Capture the cell that displays the provided text and extract its (x, y) central coordinate. 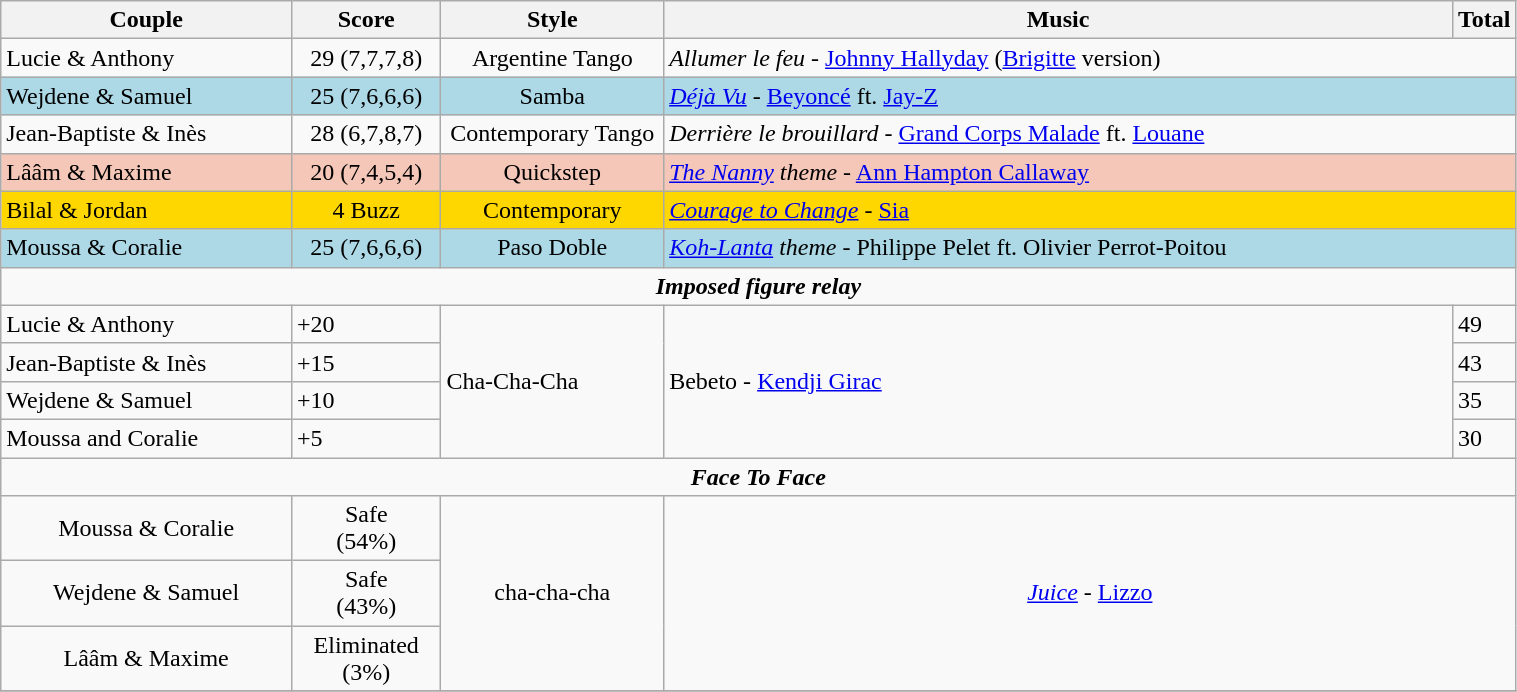
Argentine Tango (552, 58)
Moussa and Coralie (146, 438)
Déjà Vu - Beyoncé ft. Jay-Z (1090, 96)
Imposed figure relay (758, 286)
Courage to Change - Sia (1090, 210)
Allumer le feu - Johnny Hallyday (Brigitte version) (1090, 58)
Juice - Lizzo (1090, 594)
Bilal & Jordan (146, 210)
+5 (366, 438)
20 (7,4,5,4) (366, 172)
35 (1484, 400)
+10 (366, 400)
Bebeto - Kendji Girac (1058, 381)
The Nanny theme - Ann Hampton Callaway (1090, 172)
Safe(43%) (366, 594)
Eliminated(3%) (366, 658)
Cha-Cha-Cha (552, 381)
Quickstep (552, 172)
Face To Face (758, 477)
4 Buzz (366, 210)
+15 (366, 362)
29 (7,7,7,8) (366, 58)
Contemporary Tango (552, 134)
Contemporary (552, 210)
49 (1484, 324)
30 (1484, 438)
43 (1484, 362)
cha-cha-cha (552, 594)
Paso Doble (552, 248)
Score (366, 20)
Style (552, 20)
Koh-Lanta theme - Philippe Pelet ft. Olivier Perrot-Poitou (1090, 248)
Couple (146, 20)
Safe(54%) (366, 528)
Total (1484, 20)
28 (6,7,8,7) (366, 134)
Samba (552, 96)
Music (1058, 20)
+20 (366, 324)
Derrière le brouillard - Grand Corps Malade ft. Louane (1090, 134)
